Determine the (X, Y) coordinate at the center of the cell enclosing the given text.  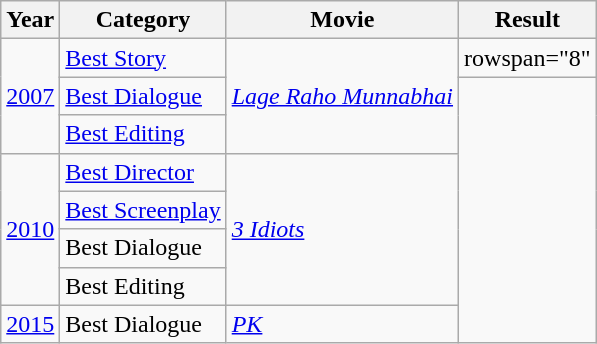
Result (528, 20)
Year (30, 20)
3 Idiots (342, 229)
Category (143, 20)
Movie (342, 20)
2010 (30, 229)
2007 (30, 96)
rowspan="8" (528, 58)
2015 (30, 324)
PK (342, 324)
Best Story (143, 58)
Best Screenplay (143, 210)
Lage Raho Munnabhai (342, 96)
Best Director (143, 172)
